Pinpoint the cell where the given text exists, returning its (X, Y) midpoint coordinate. 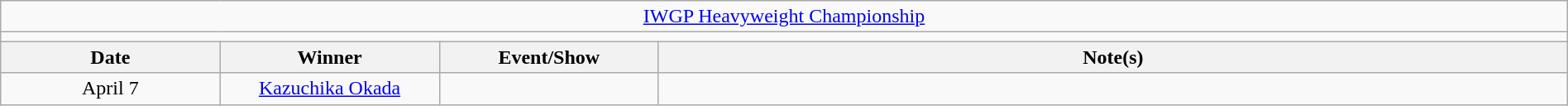
April 7 (111, 89)
Event/Show (549, 57)
Note(s) (1113, 57)
IWGP Heavyweight Championship (784, 17)
Date (111, 57)
Winner (329, 57)
Kazuchika Okada (329, 89)
